Determine the (x, y) coordinate at the center of the cell enclosing the given text.  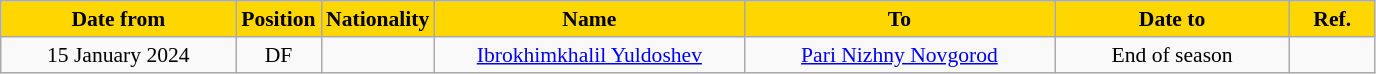
Pari Nizhny Novgorod (899, 55)
End of season (1172, 55)
Position (278, 19)
Name (589, 19)
Date to (1172, 19)
Nationality (378, 19)
Ref. (1332, 19)
Ibrokhimkhalil Yuldoshev (589, 55)
Date from (118, 19)
DF (278, 55)
15 January 2024 (118, 55)
To (899, 19)
